Scan for the cell matching the given text and deliver its [x, y] coordinate at center. 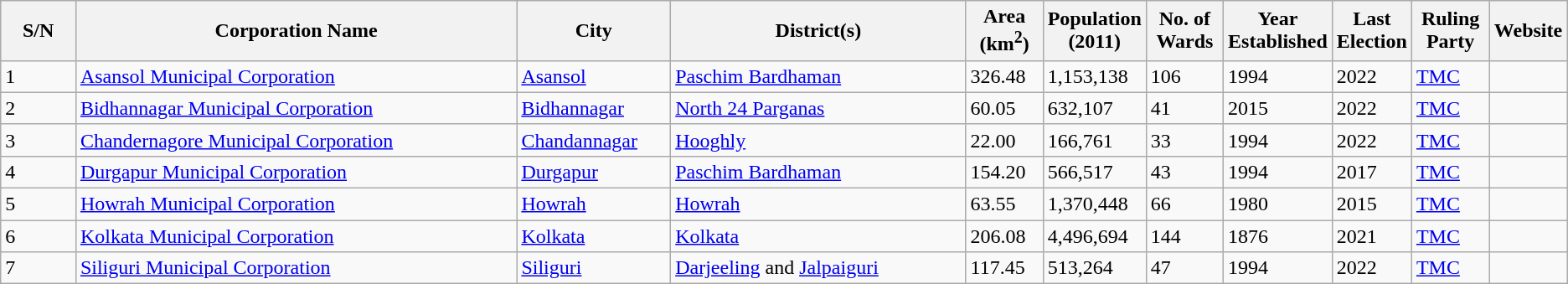
326.48 [1004, 76]
1876 [1278, 236]
Chandernagore Municipal Corporation [296, 140]
513,264 [1094, 268]
No. of Wards [1184, 31]
1980 [1278, 204]
5 [39, 204]
33 [1184, 140]
Ruling Party [1450, 31]
4 [39, 172]
Chandannagar [594, 140]
District(s) [818, 31]
Kolkata Municipal Corporation [296, 236]
3 [39, 140]
117.45 [1004, 268]
2017 [1372, 172]
S/N [39, 31]
Bidhannagar [594, 108]
206.08 [1004, 236]
1 [39, 76]
60.05 [1004, 108]
4,496,694 [1094, 236]
632,107 [1094, 108]
6 [39, 236]
154.20 [1004, 172]
Siliguri [594, 268]
Durgapur [594, 172]
7 [39, 268]
Asansol Municipal Corporation [296, 76]
Area (km2) [1004, 31]
66 [1184, 204]
Howrah Municipal Corporation [296, 204]
Bidhannagar Municipal Corporation [296, 108]
2 [39, 108]
144 [1184, 236]
City [594, 31]
22.00 [1004, 140]
166,761 [1094, 140]
1,153,138 [1094, 76]
Darjeeling and Jalpaiguri [818, 268]
1,370,448 [1094, 204]
Last Election [1372, 31]
Corporation Name [296, 31]
Hooghly [818, 140]
41 [1184, 108]
47 [1184, 268]
Website [1528, 31]
566,517 [1094, 172]
Year Established [1278, 31]
Asansol [594, 76]
Siliguri Municipal Corporation [296, 268]
63.55 [1004, 204]
Durgapur Municipal Corporation [296, 172]
2021 [1372, 236]
Population (2011) [1094, 31]
106 [1184, 76]
North 24 Parganas [818, 108]
43 [1184, 172]
